Extract the [X, Y] coordinate from the center of the cell holding the provided text.  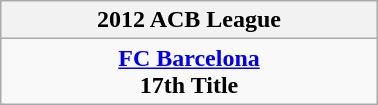
2012 ACB League [189, 20]
FC Barcelona17th Title [189, 72]
